Detect which cell encompasses the target text, then output its [X, Y] center coordinate. 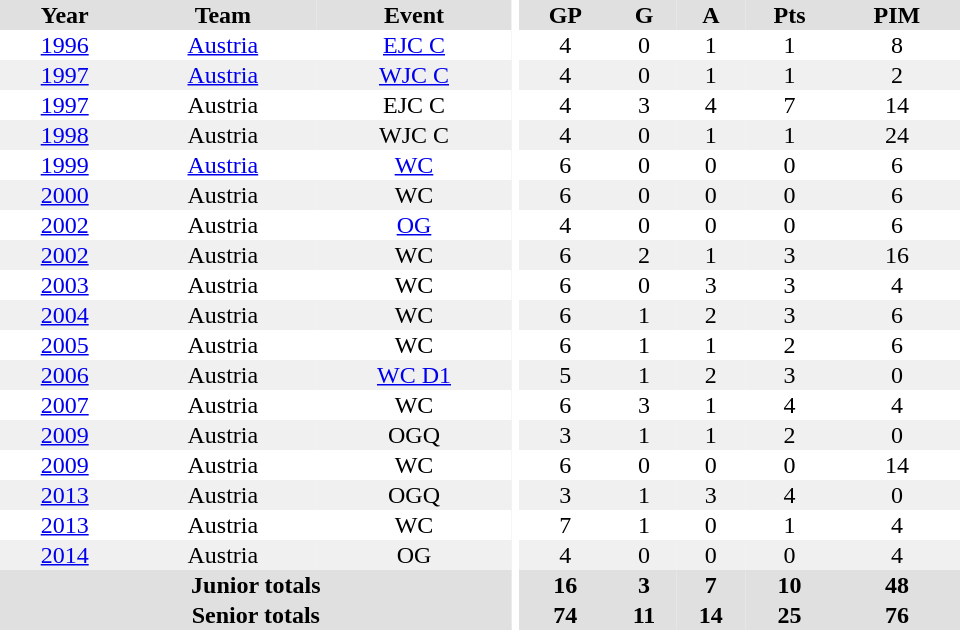
2014 [64, 555]
2000 [64, 195]
A [712, 15]
2003 [64, 285]
G [644, 15]
1998 [64, 135]
74 [565, 615]
2007 [64, 405]
Senior totals [256, 615]
Year [64, 15]
24 [897, 135]
2006 [64, 375]
25 [790, 615]
8 [897, 45]
Team [222, 15]
WC D1 [414, 375]
11 [644, 615]
10 [790, 585]
1999 [64, 165]
76 [897, 615]
48 [897, 585]
Event [414, 15]
2004 [64, 315]
Junior totals [256, 585]
1996 [64, 45]
GP [565, 15]
Pts [790, 15]
5 [565, 375]
2005 [64, 345]
PIM [897, 15]
